Scan for the cell matching the given text and deliver its (x, y) coordinate at center. 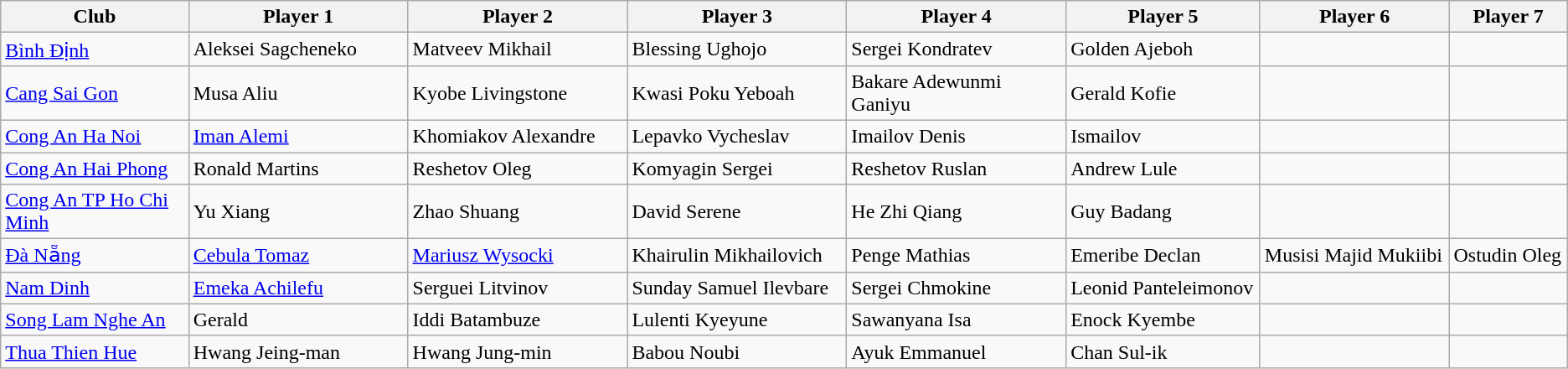
Cebula Tomaz (298, 256)
Iddi Batambuze (518, 320)
Bakare Adewunmi Ganiyu (957, 92)
Đà Nẵng (95, 256)
Lulenti Kyeyune (737, 320)
Enock Kyembe (1163, 320)
Cong An Hai Phong (95, 169)
Sergei Chmokine (957, 288)
Chan Sul-ik (1163, 351)
Khairulin Mikhailovich (737, 256)
Mariusz Wysocki (518, 256)
He Zhi Qiang (957, 211)
Cong An Ha Noi (95, 136)
Reshetov Ruslan (957, 169)
Komyagin Sergei (737, 169)
Serguei Litvinov (518, 288)
Leonid Panteleimonov (1163, 288)
Sunday Samuel Ilevbare (737, 288)
Ismailov (1163, 136)
David Serene (737, 211)
Golden Ajeboh (1163, 49)
Club (95, 17)
Thua Thien Hue (95, 351)
Song Lam Nghe An (95, 320)
Khomiakov Alexandre (518, 136)
Lepavko Vycheslav (737, 136)
Sergei Kondratev (957, 49)
Bình Định (95, 49)
Gerald Kofie (1163, 92)
Player 1 (298, 17)
Kwasi Poku Yeboah (737, 92)
Nam Dinh (95, 288)
Guy Badang (1163, 211)
Aleksei Sagcheneko (298, 49)
Emeka Achilefu (298, 288)
Gerald (298, 320)
Ronald Martins (298, 169)
Blessing Ughojo (737, 49)
Player 3 (737, 17)
Cong An TP Ho Chi Minh (95, 211)
Musa Aliu (298, 92)
Player 6 (1354, 17)
Player 4 (957, 17)
Hwang Jeing-man (298, 351)
Ayuk Emmanuel (957, 351)
Ostudin Oleg (1508, 256)
Matveev Mikhail (518, 49)
Imailov Denis (957, 136)
Emeribe Declan (1163, 256)
Player 2 (518, 17)
Player 7 (1508, 17)
Cang Sai Gon (95, 92)
Yu Xiang (298, 211)
Iman Alemi (298, 136)
Zhao Shuang (518, 211)
Hwang Jung-min (518, 351)
Babou Noubi (737, 351)
Musisi Majid Mukiibi (1354, 256)
Reshetov Oleg (518, 169)
Andrew Lule (1163, 169)
Player 5 (1163, 17)
Sawanyana Isa (957, 320)
Kyobe Livingstone (518, 92)
Penge Mathias (957, 256)
